From the cell containing the given text, extract its center point as (x, y) coordinate. 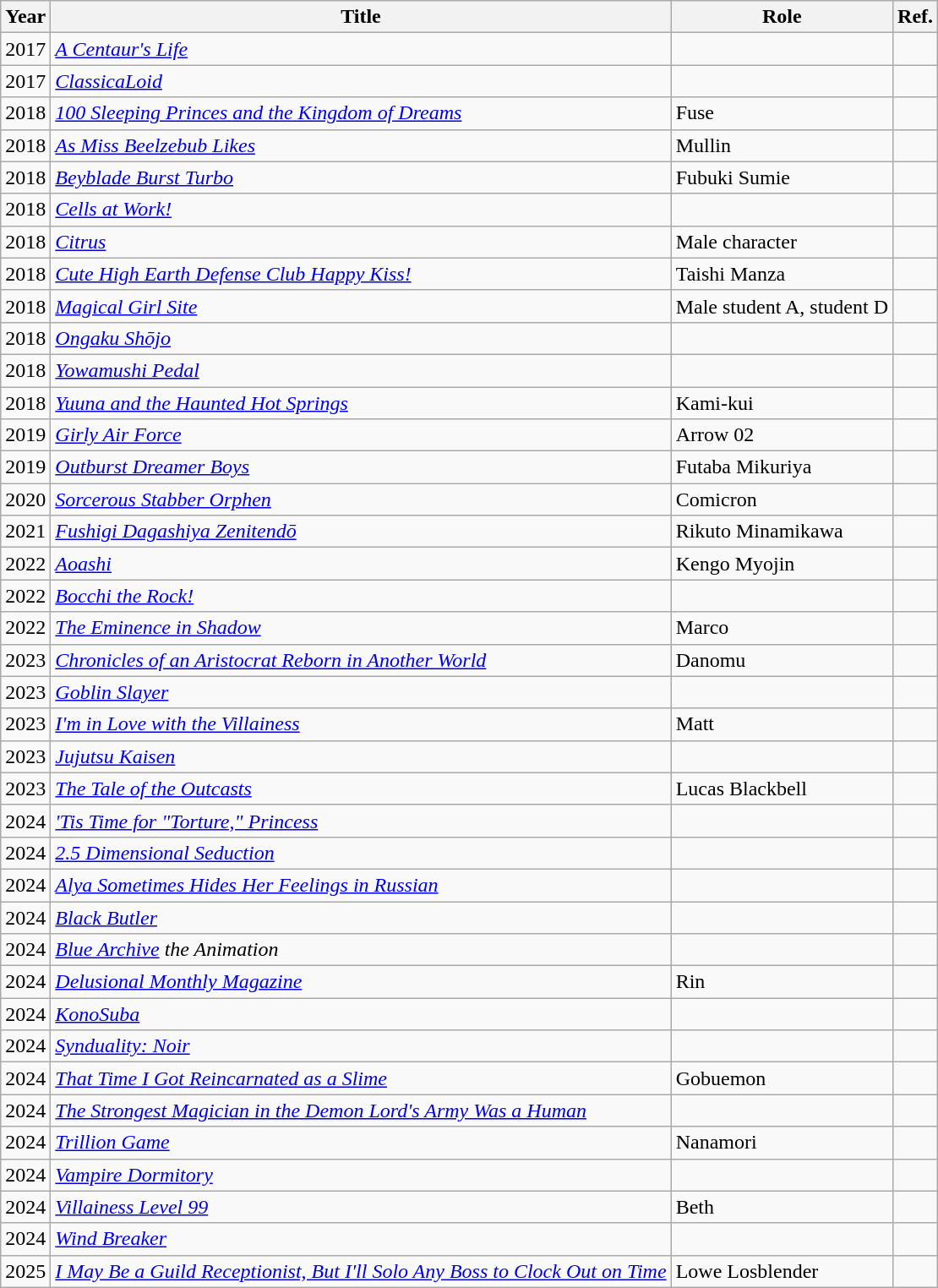
Villainess Level 99 (361, 1207)
Title (361, 17)
2025 (25, 1271)
Male student A, student D (782, 306)
Kami-kui (782, 403)
Yuuna and the Haunted Hot Springs (361, 403)
Wind Breaker (361, 1239)
Outburst Dreamer Boys (361, 467)
Black Butler (361, 917)
Citrus (361, 242)
Role (782, 17)
Futaba Mikuriya (782, 467)
As Miss Beelzebub Likes (361, 145)
Rin (782, 982)
Comicron (782, 499)
Rikuto Minamikawa (782, 532)
Kengo Myojin (782, 564)
Magical Girl Site (361, 306)
100 Sleeping Princes and the Kingdom of Dreams (361, 113)
Ref. (916, 17)
Lowe Losblender (782, 1271)
Mullin (782, 145)
Blue Archive the Animation (361, 950)
The Eminence in Shadow (361, 628)
Jujutsu Kaisen (361, 756)
Sorcerous Stabber Orphen (361, 499)
2021 (25, 532)
Yowamushi Pedal (361, 370)
The Strongest Magician in the Demon Lord's Army Was a Human (361, 1111)
Year (25, 17)
Vampire Dormitory (361, 1175)
Alya Sometimes Hides Her Feelings in Russian (361, 885)
Gobuemon (782, 1078)
That Time I Got Reincarnated as a Slime (361, 1078)
Cute High Earth Defense Club Happy Kiss! (361, 274)
Bocchi the Rock! (361, 596)
A Centaur's Life (361, 49)
Fuse (782, 113)
Male character (782, 242)
KonoSuba (361, 1014)
Cells at Work! (361, 210)
Ongaku Shōjo (361, 338)
Beth (782, 1207)
Fushigi Dagashiya Zenitendō (361, 532)
ClassicaLoid (361, 81)
Goblin Slayer (361, 692)
Delusional Monthly Magazine (361, 982)
Aoashi (361, 564)
Lucas Blackbell (782, 789)
Girly Air Force (361, 435)
Trillion Game (361, 1143)
Matt (782, 724)
Taishi Manza (782, 274)
Synduality: Noir (361, 1046)
'Tis Time for "Torture," Princess (361, 821)
The Tale of the Outcasts (361, 789)
Danomu (782, 660)
I May Be a Guild Receptionist, But I'll Solo Any Boss to Clock Out on Time (361, 1271)
I'm in Love with the Villainess (361, 724)
Chronicles of an Aristocrat Reborn in Another World (361, 660)
Arrow 02 (782, 435)
2020 (25, 499)
Nanamori (782, 1143)
Fubuki Sumie (782, 177)
2.5 Dimensional Seduction (361, 853)
Beyblade Burst Turbo (361, 177)
Marco (782, 628)
